Output the [x, y] coordinate of the center of the cell containing the given text.  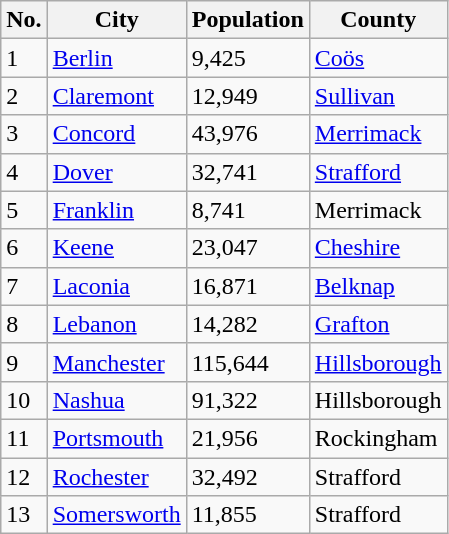
5 [24, 210]
Grafton [378, 324]
8 [24, 324]
91,322 [248, 400]
7 [24, 286]
Franklin [116, 210]
Keene [116, 248]
9,425 [248, 58]
10 [24, 400]
Dover [116, 172]
11,855 [248, 515]
21,956 [248, 438]
13 [24, 515]
4 [24, 172]
Rochester [116, 477]
6 [24, 248]
32,492 [248, 477]
32,741 [248, 172]
2 [24, 96]
12,949 [248, 96]
Claremont [116, 96]
County [378, 20]
Coös [378, 58]
Population [248, 20]
Somersworth [116, 515]
9 [24, 362]
1 [24, 58]
Sullivan [378, 96]
14,282 [248, 324]
12 [24, 477]
No. [24, 20]
City [116, 20]
Berlin [116, 58]
8,741 [248, 210]
16,871 [248, 286]
Nashua [116, 400]
Rockingham [378, 438]
43,976 [248, 134]
Manchester [116, 362]
Lebanon [116, 324]
3 [24, 134]
Belknap [378, 286]
115,644 [248, 362]
Cheshire [378, 248]
Concord [116, 134]
11 [24, 438]
Portsmouth [116, 438]
Laconia [116, 286]
23,047 [248, 248]
